Scan for the cell matching the given text and deliver its [X, Y] coordinate at center. 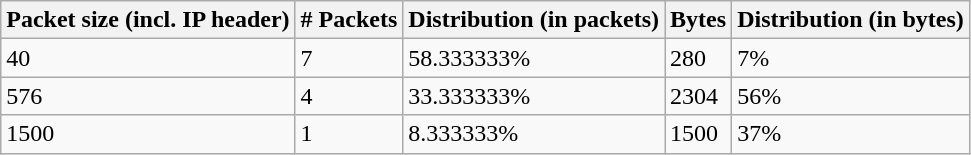
2304 [698, 96]
33.333333% [534, 96]
280 [698, 58]
Bytes [698, 20]
8.333333% [534, 134]
Distribution (in packets) [534, 20]
7 [349, 58]
Distribution (in bytes) [851, 20]
1 [349, 134]
7% [851, 58]
4 [349, 96]
Packet size (incl. IP header) [148, 20]
37% [851, 134]
40 [148, 58]
56% [851, 96]
58.333333% [534, 58]
576 [148, 96]
# Packets [349, 20]
